For the text-containing cell, return its midpoint in [X, Y] coordinate format. 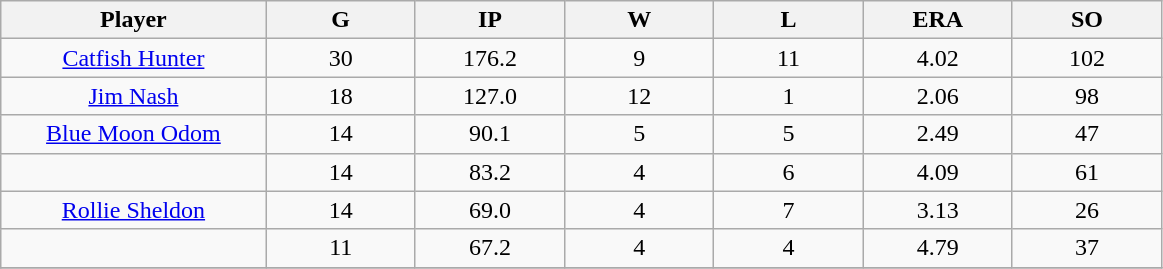
3.13 [938, 210]
4.02 [938, 58]
9 [640, 58]
67.2 [490, 248]
102 [1086, 58]
Blue Moon Odom [134, 134]
IP [490, 20]
6 [788, 172]
4.09 [938, 172]
SO [1086, 20]
98 [1086, 96]
W [640, 20]
7 [788, 210]
127.0 [490, 96]
26 [1086, 210]
Jim Nash [134, 96]
61 [1086, 172]
G [340, 20]
Catfish Hunter [134, 58]
83.2 [490, 172]
4.79 [938, 248]
176.2 [490, 58]
Player [134, 20]
18 [340, 96]
ERA [938, 20]
2.06 [938, 96]
90.1 [490, 134]
47 [1086, 134]
12 [640, 96]
37 [1086, 248]
Rollie Sheldon [134, 210]
1 [788, 96]
2.49 [938, 134]
69.0 [490, 210]
L [788, 20]
30 [340, 58]
